Detect which cell encompasses the target text, then output its [x, y] center coordinate. 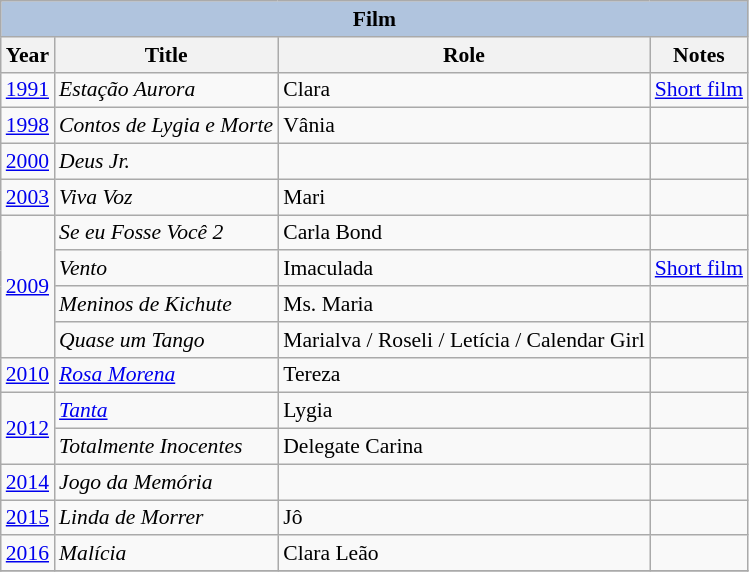
Delegate Carina [464, 447]
Deus Jr. [166, 162]
2016 [28, 554]
2014 [28, 482]
Rosa Morena [166, 375]
Lygia [464, 411]
Clara [464, 90]
Marialva / Roseli / Letícia / Calendar Girl [464, 340]
Vento [166, 269]
2010 [28, 375]
Mari [464, 197]
Carla Bond [464, 233]
Notes [699, 55]
Totalmente Inocentes [166, 447]
Linda de Morrer [166, 518]
Meninos de Kichute [166, 304]
2009 [28, 286]
Imaculada [464, 269]
Role [464, 55]
Se eu Fosse Você 2 [166, 233]
Ms. Maria [464, 304]
Year [28, 55]
Malícia [166, 554]
1991 [28, 90]
Film [374, 19]
Estação Aurora [166, 90]
2003 [28, 197]
2000 [28, 162]
Tanta [166, 411]
Title [166, 55]
1998 [28, 126]
Jogo da Memória [166, 482]
Quase um Tango [166, 340]
Vânia [464, 126]
2015 [28, 518]
Jô [464, 518]
Viva Voz [166, 197]
2012 [28, 428]
Contos de Lygia e Morte [166, 126]
Tereza [464, 375]
Clara Leão [464, 554]
